Pinpoint the cell where the given text exists, returning its [x, y] midpoint coordinate. 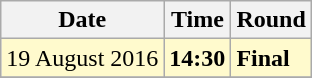
Round [271, 20]
14:30 [198, 58]
Date [82, 20]
Time [198, 20]
Final [271, 58]
19 August 2016 [82, 58]
